Detect which cell encompasses the target text, then output its (X, Y) center coordinate. 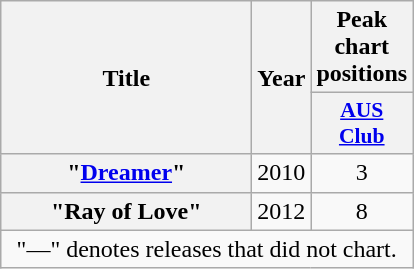
Year (282, 78)
"Ray of Love" (126, 211)
2012 (282, 211)
"Dreamer" (126, 173)
AUSClub (362, 124)
Title (126, 78)
Peak chartpositions (362, 47)
3 (362, 173)
"—" denotes releases that did not chart. (207, 249)
2010 (282, 173)
8 (362, 211)
